Locate the cell with the specified text and output its (X, Y) center coordinate. 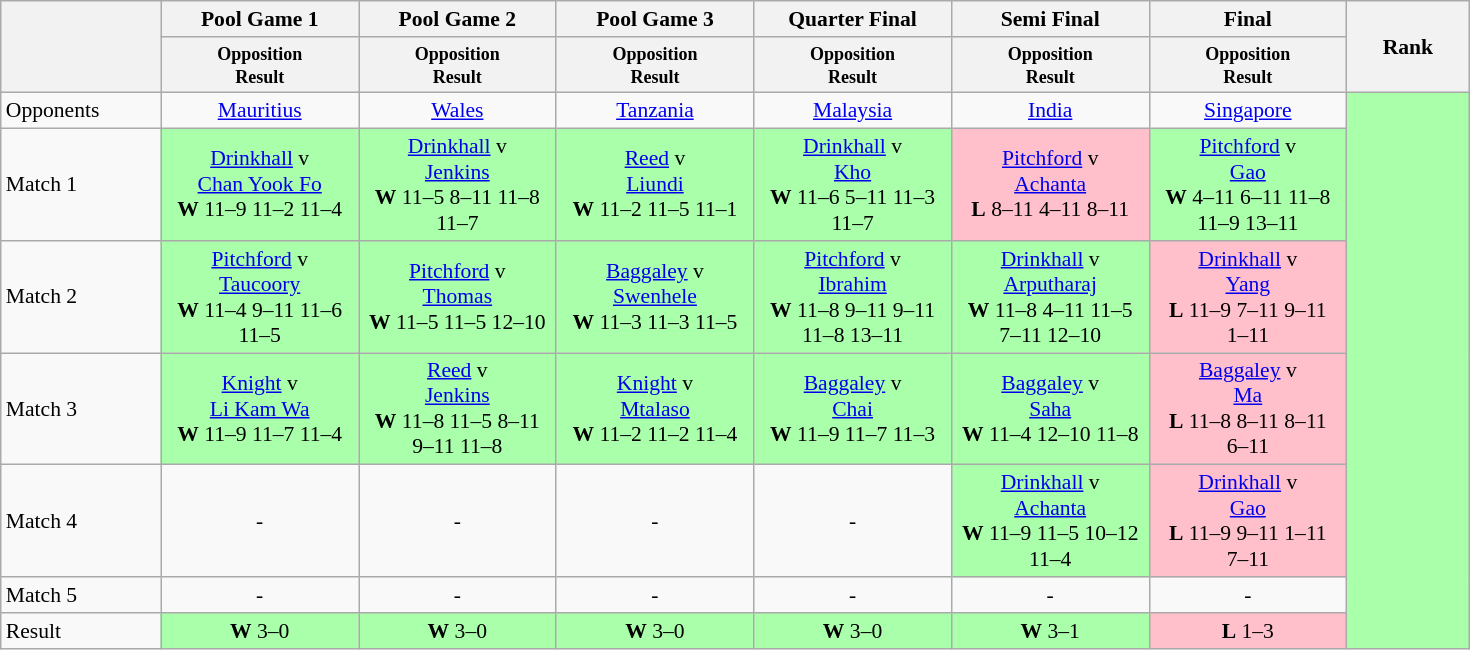
Tanzania (655, 111)
Pool Game 1 (260, 19)
Malaysia (853, 111)
India (1050, 111)
Final (1248, 19)
Pool Game 2 (457, 19)
Reed v JenkinsW 11–8 11–5 8–119–11 11–8 (457, 409)
Drinkhall v YangL 11–9 7–11 9–111–11 (1248, 297)
Baggaley v MaL 11–8 8–11 8–116–11 (1248, 409)
Mauritius (260, 111)
Baggaley v ChaiW 11–9 11–7 11–3 (853, 409)
W 3–1 (1050, 631)
Pitchford v AchantaL 8–11 4–11 8–11 (1050, 185)
L 1–3 (1248, 631)
Pitchford v ThomasW 11–5 11–5 12–10 (457, 297)
Rank (1408, 47)
Drinkhall v KhoW 11–6 5–11 11–311–7 (853, 185)
Wales (457, 111)
Match 4 (81, 521)
Drinkhall v GaoL 11–9 9–11 1–117–11 (1248, 521)
Drinkhall v AchantaW 11–9 11–5 10–1211–4 (1050, 521)
Drinkhall v JenkinsW 11–5 8–11 11–811–7 (457, 185)
Match 5 (81, 595)
Drinkhall v ArputharajW 11–8 4–11 11–57–11 12–10 (1050, 297)
Semi Final (1050, 19)
Drinkhall v Chan Yook FoW 11–9 11–2 11–4 (260, 185)
Result (81, 631)
Pool Game 3 (655, 19)
Match 1 (81, 185)
Knight v Li Kam WaW 11–9 11–7 11–4 (260, 409)
Baggaley v SahaW 11–4 12–10 11–8 (1050, 409)
Quarter Final (853, 19)
Reed v LiundiW 11–2 11–5 11–1 (655, 185)
Singapore (1248, 111)
Pitchford v GaoW 4–11 6–11 11–811–9 13–11 (1248, 185)
Pitchford v IbrahimW 11–8 9–11 9–1111–8 13–11 (853, 297)
Opponents (81, 111)
Baggaley v SwenheleW 11–3 11–3 11–5 (655, 297)
Match 3 (81, 409)
Match 2 (81, 297)
Knight v MtalasoW 11–2 11–2 11–4 (655, 409)
Pitchford v TaucooryW 11–4 9–11 11–611–5 (260, 297)
